For the text-containing cell, return its midpoint in [x, y] coordinate format. 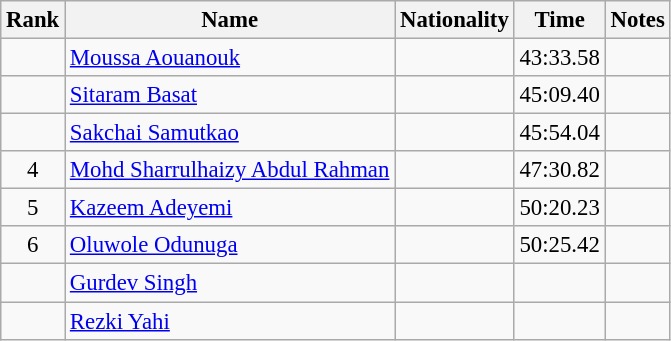
45:54.04 [560, 133]
Sakchai Samutkao [230, 133]
Oluwole Odunuga [230, 245]
43:33.58 [560, 58]
Time [560, 20]
Kazeem Adeyemi [230, 208]
Gurdev Singh [230, 283]
50:20.23 [560, 208]
45:09.40 [560, 95]
47:30.82 [560, 170]
Nationality [454, 20]
50:25.42 [560, 245]
4 [33, 170]
6 [33, 245]
Rezki Yahi [230, 321]
Sitaram Basat [230, 95]
Moussa Aouanouk [230, 58]
5 [33, 208]
Notes [638, 20]
Rank [33, 20]
Mohd Sharrulhaizy Abdul Rahman [230, 170]
Name [230, 20]
